Search for the cell housing the specified text and yield its [x, y] center coordinate. 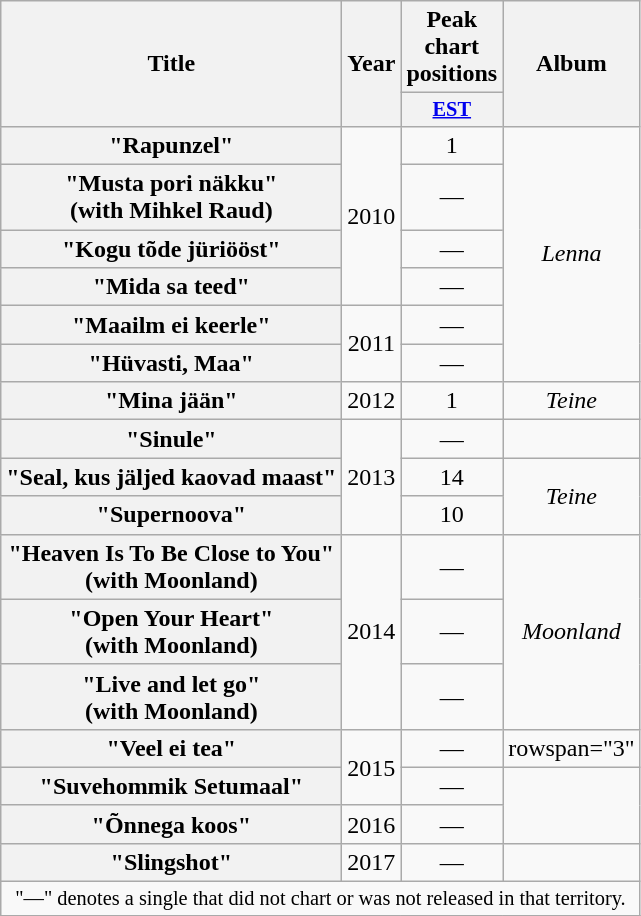
Lenna [572, 254]
"Slingshot" [172, 862]
10 [452, 515]
2017 [372, 862]
Album [572, 64]
2016 [372, 824]
"Rapunzel" [172, 145]
2015 [372, 767]
2013 [372, 477]
"Supernoova" [172, 515]
"Musta pori näkku" (with Mihkel Raud) [172, 198]
rowspan="3" [572, 748]
"Hüvasti, Maa" [172, 363]
"Suvehommik Setumaal" [172, 786]
"Mina jään" [172, 401]
"Open Your Heart"(with Moonland) [172, 632]
14 [452, 477]
"Sinule" [172, 439]
"Live and let go"(with Moonland) [172, 696]
"Maailm ei keerle" [172, 325]
2011 [372, 344]
"—" denotes a single that did not chart or was not released in that territory. [320, 899]
Title [172, 64]
Year [372, 64]
EST [452, 110]
"Õnnega koos" [172, 824]
2014 [372, 632]
2012 [372, 401]
"Kogu tõde jüriööst" [172, 249]
Peak chart positions [452, 47]
"Heaven Is To Be Close to You"(with Moonland) [172, 566]
Moonland [572, 632]
"Seal, kus jäljed kaovad maast" [172, 477]
"Mida sa teed" [172, 287]
2010 [372, 216]
"Veel ei tea" [172, 748]
